Search for the cell housing the specified text and yield its [x, y] center coordinate. 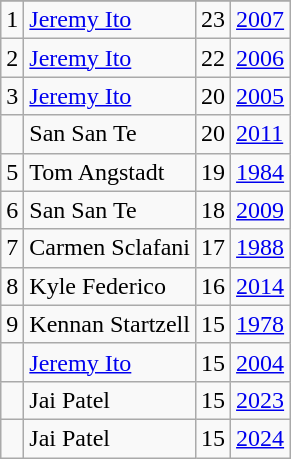
2006 [260, 58]
5 [12, 172]
Kyle Federico [110, 286]
16 [212, 286]
1984 [260, 172]
Carmen Sclafani [110, 248]
1 [12, 20]
19 [212, 172]
2005 [260, 96]
2009 [260, 210]
9 [12, 324]
6 [12, 210]
18 [212, 210]
22 [212, 58]
2011 [260, 134]
2014 [260, 286]
Kennan Startzell [110, 324]
1988 [260, 248]
Tom Angstadt [110, 172]
2004 [260, 362]
2023 [260, 400]
2007 [260, 20]
17 [212, 248]
7 [12, 248]
8 [12, 286]
3 [12, 96]
2024 [260, 438]
1978 [260, 324]
2 [12, 58]
23 [212, 20]
